Return (X, Y) of the center of cell containing provided text 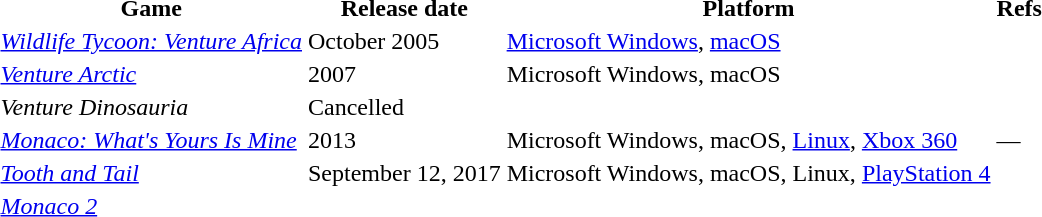
September 12, 2017 (404, 173)
Microsoft Windows, macOS, Linux, Xbox 360 (748, 140)
2007 (404, 74)
October 2005 (404, 41)
Microsoft Windows, macOS, Linux, PlayStation 4 (748, 173)
Cancelled (649, 107)
2013 (404, 140)
